Detect which cell encompasses the target text, then output its (x, y) center coordinate. 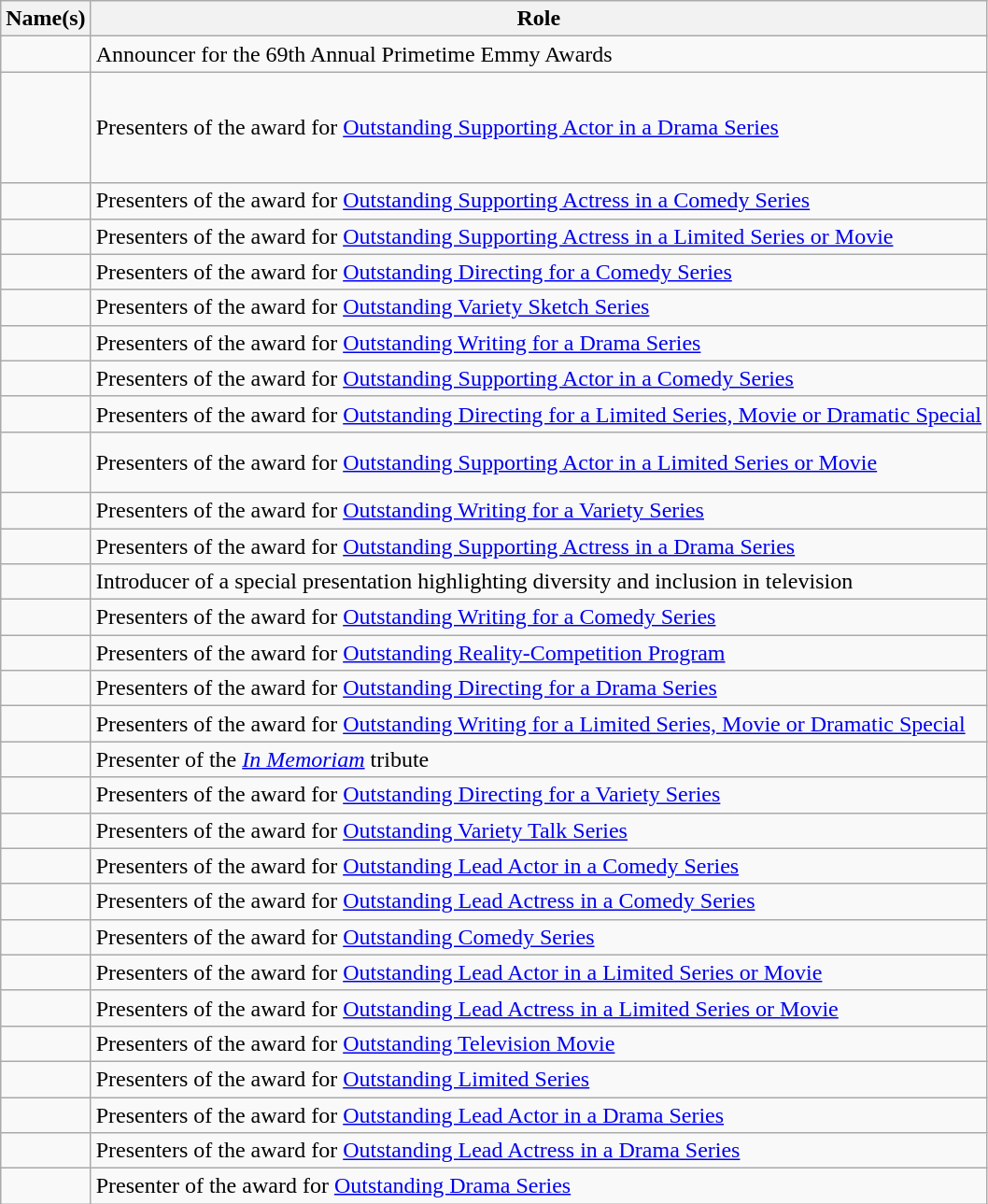
Presenters of the award for Outstanding Supporting Actress in a Drama Series (538, 546)
Presenters of the award for Outstanding Lead Actor in a Drama Series (538, 1114)
Presenter of the award for Outstanding Drama Series (538, 1186)
Presenters of the award for Outstanding Lead Actress in a Limited Series or Movie (538, 1008)
Presenters of the award for Outstanding Television Movie (538, 1043)
Presenters of the award for Outstanding Lead Actress in a Drama Series (538, 1151)
Presenters of the award for Outstanding Writing for a Variety Series (538, 510)
Presenters of the award for Outstanding Directing for a Comedy Series (538, 272)
Presenters of the award for Outstanding Reality-Competition Program (538, 653)
Presenters of the award for Outstanding Directing for a Variety Series (538, 795)
Presenters of the award for Outstanding Supporting Actress in a Comedy Series (538, 201)
Presenters of the award for Outstanding Variety Talk Series (538, 830)
Presenters of the award for Outstanding Lead Actress in a Comedy Series (538, 901)
Presenters of the award for Outstanding Supporting Actress in a Limited Series or Movie (538, 236)
Role (538, 19)
Presenters of the award for Outstanding Lead Actor in a Limited Series or Movie (538, 972)
Presenters of the award for Outstanding Directing for a Limited Series, Movie or Dramatic Special (538, 414)
Presenters of the award for Outstanding Comedy Series (538, 937)
Presenter of the In Memoriam tribute (538, 759)
Presenters of the award for Outstanding Supporting Actor in a Limited Series or Movie (538, 461)
Presenters of the award for Outstanding Limited Series (538, 1079)
Presenters of the award for Outstanding Variety Sketch Series (538, 307)
Announcer for the 69th Annual Primetime Emmy Awards (538, 54)
Presenters of the award for Outstanding Supporting Actor in a Comedy Series (538, 378)
Presenters of the award for Outstanding Directing for a Drama Series (538, 688)
Presenters of the award for Outstanding Writing for a Comedy Series (538, 617)
Presenters of the award for Outstanding Supporting Actor in a Drama Series (538, 127)
Presenters of the award for Outstanding Writing for a Drama Series (538, 343)
Introducer of a special presentation highlighting diversity and inclusion in television (538, 582)
Presenters of the award for Outstanding Lead Actor in a Comedy Series (538, 866)
Presenters of the award for Outstanding Writing for a Limited Series, Movie or Dramatic Special (538, 724)
Name(s) (46, 19)
